Return [x, y] of the center of cell containing provided text 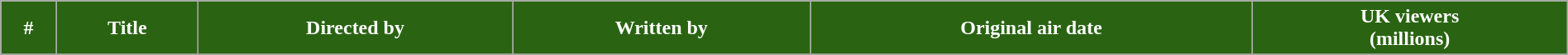
Directed by [356, 28]
# [28, 28]
Title [127, 28]
Written by [662, 28]
Original air date [1031, 28]
UK viewers(millions) [1409, 28]
